Scan for the cell matching the given text and deliver its [x, y] coordinate at center. 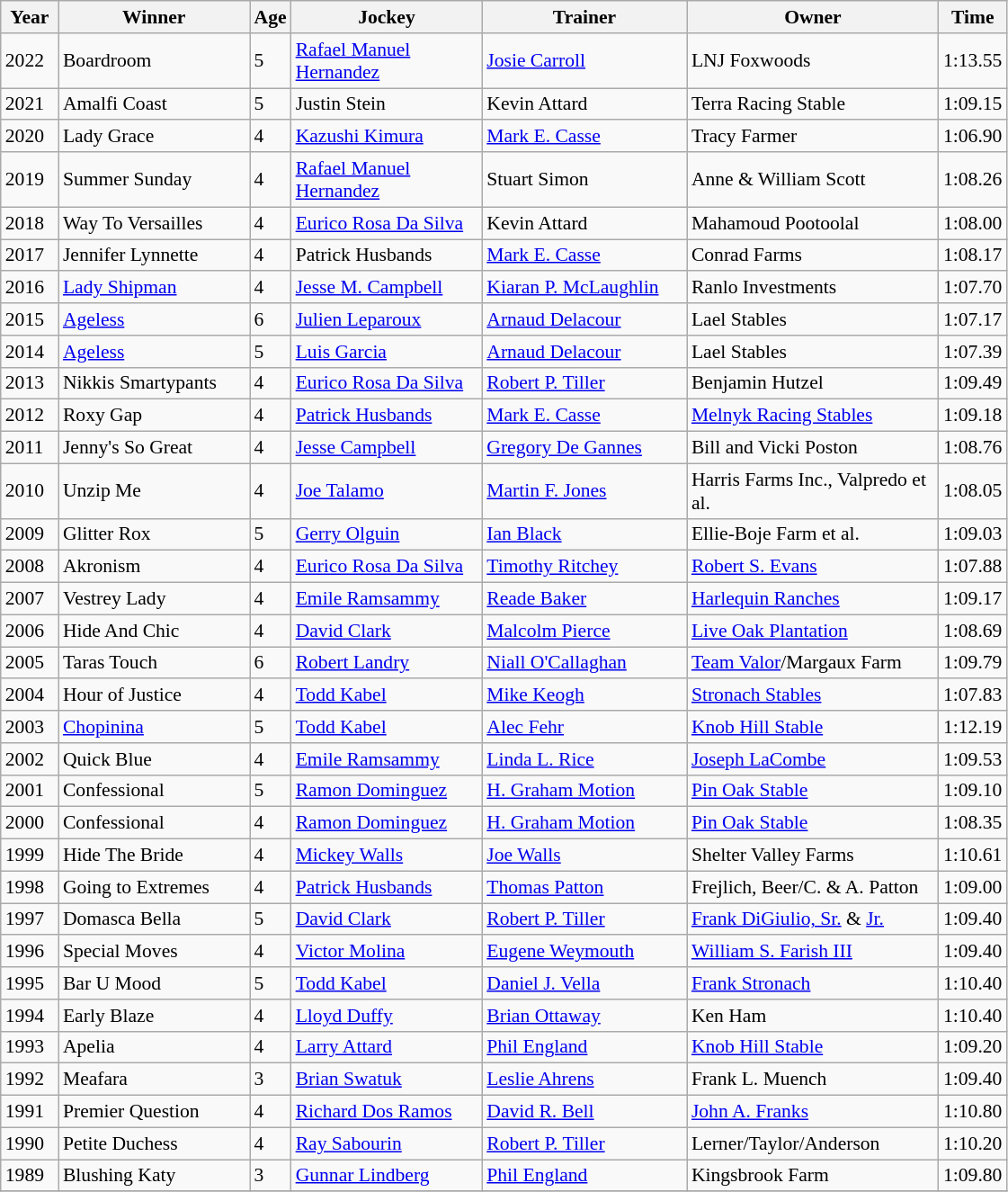
Conrad Farms [813, 255]
Live Oak Plantation [813, 631]
2020 [30, 137]
Hour of Justice [155, 695]
Winner [155, 17]
Malcolm Pierce [584, 631]
2000 [30, 823]
1:09.79 [973, 663]
Unzip Me [155, 491]
William S. Farish III [813, 952]
Kazushi Kimura [387, 137]
Roxy Gap [155, 416]
Glitter Rox [155, 534]
Ellie-Boje Farm et al. [813, 534]
Going to Extremes [155, 887]
2016 [30, 288]
Thomas Patton [584, 887]
1:07.83 [973, 695]
Josie Carroll [584, 61]
2001 [30, 791]
Summer Sunday [155, 180]
Alec Fehr [584, 727]
2014 [30, 352]
Frank DiGiulio, Sr. & Jr. [813, 919]
1998 [30, 887]
Domasca Bella [155, 919]
John A. Franks [813, 1112]
Larry Attard [387, 1047]
Age [271, 17]
1:07.88 [973, 567]
1989 [30, 1176]
1999 [30, 856]
Gregory De Gannes [584, 448]
2012 [30, 416]
Kiaran P. McLaughlin [584, 288]
Meafara [155, 1080]
Reade Baker [584, 599]
1:09.80 [973, 1176]
Victor Molina [387, 952]
Linda L. Rice [584, 759]
2003 [30, 727]
1:07.70 [973, 288]
Leslie Ahrens [584, 1080]
Robert Landry [387, 663]
Joseph LaCombe [813, 759]
1:13.55 [973, 61]
Shelter Valley Farms [813, 856]
1992 [30, 1080]
Daniel J. Vella [584, 983]
Eugene Weymouth [584, 952]
Early Blaze [155, 1016]
Lloyd Duffy [387, 1016]
1995 [30, 983]
Mahamoud Pootoolal [813, 223]
Hide The Bride [155, 856]
Boardroom [155, 61]
Ray Sabourin [387, 1143]
Kingsbrook Farm [813, 1176]
Julien Leparoux [387, 319]
1:08.76 [973, 448]
Quick Blue [155, 759]
Nikkis Smartypants [155, 383]
Akronism [155, 567]
Timothy Ritchey [584, 567]
1:06.90 [973, 137]
2009 [30, 534]
Jesse M. Campbell [387, 288]
1:08.05 [973, 491]
Jennifer Lynnette [155, 255]
Harris Farms Inc., Valpredo et al. [813, 491]
Lady Grace [155, 137]
2010 [30, 491]
Hide And Chic [155, 631]
Lerner/Taylor/Anderson [813, 1143]
2022 [30, 61]
2002 [30, 759]
1997 [30, 919]
1:09.03 [973, 534]
1:09.00 [973, 887]
1:09.10 [973, 791]
Lady Shipman [155, 288]
Premier Question [155, 1112]
1994 [30, 1016]
Ian Black [584, 534]
Gerry Olguin [387, 534]
2005 [30, 663]
Gunnar Lindberg [387, 1176]
1:09.53 [973, 759]
Blushing Katy [155, 1176]
Mickey Walls [387, 856]
Bill and Vicki Poston [813, 448]
Special Moves [155, 952]
Amalfi Coast [155, 104]
Joe Walls [584, 856]
1:09.20 [973, 1047]
Vestrey Lady [155, 599]
1:09.18 [973, 416]
Stronach Stables [813, 695]
Mike Keogh [584, 695]
Joe Talamo [387, 491]
Jockey [387, 17]
Trainer [584, 17]
Melnyk Racing Stables [813, 416]
Frank L. Muench [813, 1080]
2011 [30, 448]
Brian Swatuk [387, 1080]
Tracy Farmer [813, 137]
1993 [30, 1047]
Frank Stronach [813, 983]
2017 [30, 255]
Justin Stein [387, 104]
Brian Ottaway [584, 1016]
Robert S. Evans [813, 567]
Jenny's So Great [155, 448]
Petite Duchess [155, 1143]
Jesse Campbell [387, 448]
Year [30, 17]
Owner [813, 17]
2021 [30, 104]
1:10.80 [973, 1112]
2018 [30, 223]
1:12.19 [973, 727]
Time [973, 17]
1990 [30, 1143]
Bar U Mood [155, 983]
Team Valor/Margaux Farm [813, 663]
Taras Touch [155, 663]
David R. Bell [584, 1112]
1:08.00 [973, 223]
1:07.39 [973, 352]
2019 [30, 180]
1:09.17 [973, 599]
1:08.17 [973, 255]
Harlequin Ranches [813, 599]
1:08.26 [973, 180]
Way To Versailles [155, 223]
1996 [30, 952]
1991 [30, 1112]
Anne & William Scott [813, 180]
Stuart Simon [584, 180]
1:09.15 [973, 104]
1:07.17 [973, 319]
1:09.49 [973, 383]
Frejlich, Beer/C. & A. Patton [813, 887]
Benjamin Hutzel [813, 383]
Ranlo Investments [813, 288]
2006 [30, 631]
Ken Ham [813, 1016]
Chopinina [155, 727]
1:08.69 [973, 631]
2008 [30, 567]
Niall O'Callaghan [584, 663]
2004 [30, 695]
Richard Dos Ramos [387, 1112]
1:10.61 [973, 856]
2015 [30, 319]
LNJ Foxwoods [813, 61]
Apelia [155, 1047]
2007 [30, 599]
Luis Garcia [387, 352]
Martin F. Jones [584, 491]
Terra Racing Stable [813, 104]
1:10.20 [973, 1143]
1:08.35 [973, 823]
2013 [30, 383]
